From the cell containing the given text, extract its center point as (X, Y) coordinate. 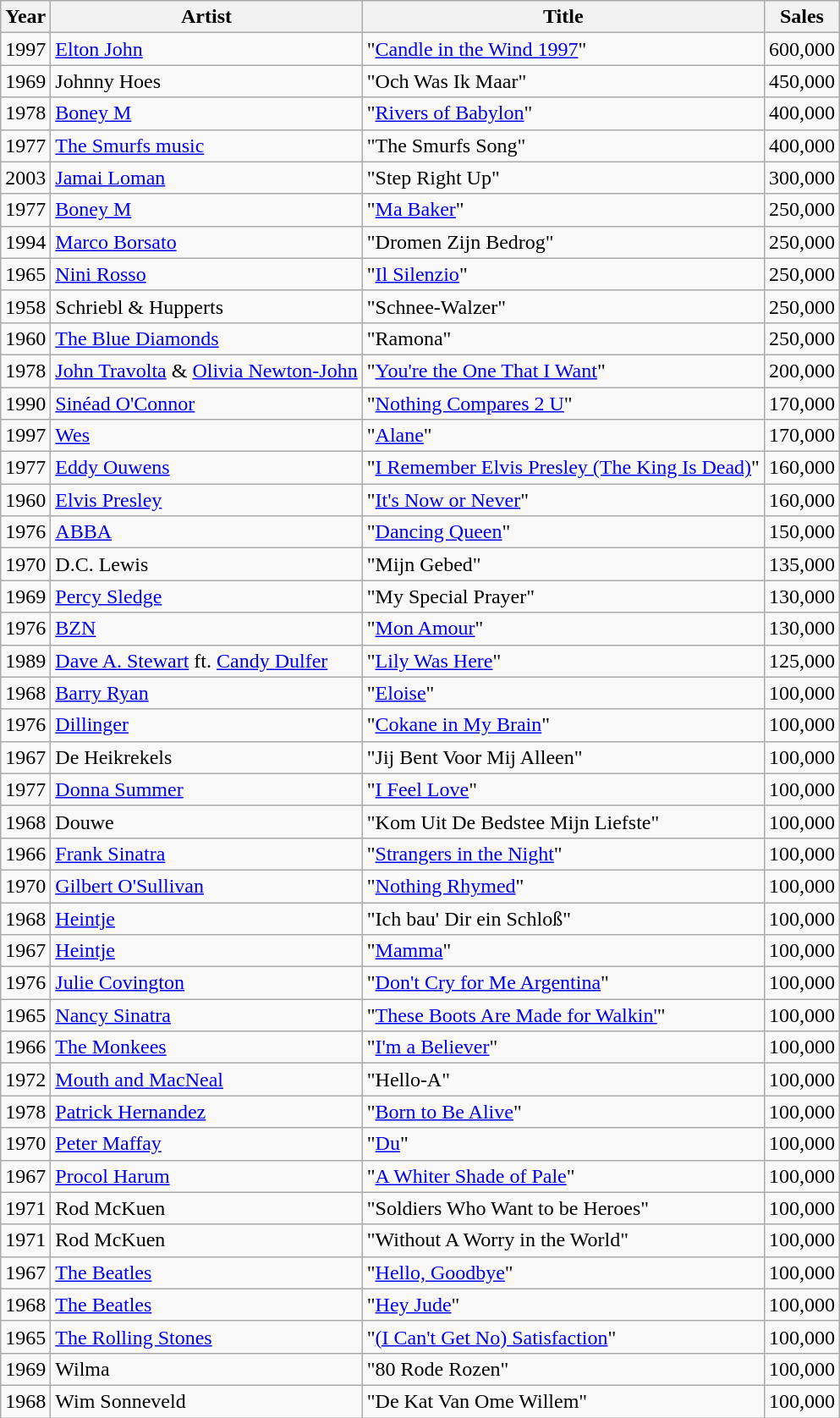
1990 (25, 404)
Sales (802, 17)
Schriebl & Hupperts (206, 306)
Julie Covington (206, 983)
"I'm a Believer" (563, 1047)
"Dromen Zijn Bedrog" (563, 242)
"Hey Jude" (563, 1305)
The Rolling Stones (206, 1337)
Donna Summer (206, 789)
450,000 (802, 81)
"A Whiter Shade of Pale" (563, 1176)
Wim Sonneveld (206, 1401)
"Step Right Up" (563, 178)
"Lily Was Here" (563, 661)
Frank Sinatra (206, 854)
"These Boots Are Made for Walkin'" (563, 1015)
"Hello, Goodbye" (563, 1272)
Wes (206, 436)
"Don't Cry for Me Argentina" (563, 983)
Procol Harum (206, 1176)
Patrick Hernandez (206, 1112)
"Jij Bent Voor Mij Alleen" (563, 757)
"Strangers in the Night" (563, 854)
Dave A. Stewart ft. Candy Dulfer (206, 661)
ABBA (206, 532)
Dillinger (206, 725)
Marco Borsato (206, 242)
"The Smurfs Song" (563, 146)
"Ma Baker" (563, 210)
Wilma (206, 1369)
"Kom Uit De Bedstee Mijn Liefste" (563, 822)
1958 (25, 306)
Gilbert O'Sullivan (206, 886)
"Soldiers Who Want to be Heroes" (563, 1208)
"(I Can't Get No) Satisfaction" (563, 1337)
BZN (206, 629)
"Il Silenzio" (563, 274)
125,000 (802, 661)
"Nothing Rhymed" (563, 886)
"I Remember Elvis Presley (The King Is Dead)" (563, 468)
2003 (25, 178)
"Mamma" (563, 951)
Percy Sledge (206, 596)
"80 Rode Rozen" (563, 1369)
1994 (25, 242)
Artist (206, 17)
"It's Now or Never" (563, 500)
John Travolta & Olivia Newton-John (206, 371)
Year (25, 17)
The Monkees (206, 1047)
"Ramona" (563, 338)
"Hello-A" (563, 1080)
"I Feel Love" (563, 789)
"My Special Prayer" (563, 596)
"Schnee-Walzer" (563, 306)
200,000 (802, 371)
Title (563, 17)
"Alane" (563, 436)
300,000 (802, 178)
Nini Rosso (206, 274)
Eddy Ouwens (206, 468)
600,000 (802, 49)
"Rivers of Babylon" (563, 113)
The Smurfs music (206, 146)
"Nothing Compares 2 U" (563, 404)
"You're the One That I Want" (563, 371)
"De Kat Van Ome Willem" (563, 1401)
150,000 (802, 532)
"Cokane in My Brain" (563, 725)
"Dancing Queen" (563, 532)
1972 (25, 1080)
Elvis Presley (206, 500)
"Candle in the Wind 1997" (563, 49)
Nancy Sinatra (206, 1015)
"Born to Be Alive" (563, 1112)
"Och Was Ik Maar" (563, 81)
"Mijn Gebed" (563, 564)
Peter Maffay (206, 1144)
De Heikrekels (206, 757)
1989 (25, 661)
D.C. Lewis (206, 564)
Mouth and MacNeal (206, 1080)
Barry Ryan (206, 693)
Jamai Loman (206, 178)
"Mon Amour" (563, 629)
"Without A Worry in the World" (563, 1240)
The Blue Diamonds (206, 338)
Elton John (206, 49)
"Ich bau' Dir ein Schloß" (563, 918)
Douwe (206, 822)
Johnny Hoes (206, 81)
Sinéad O'Connor (206, 404)
"Du" (563, 1144)
135,000 (802, 564)
"Eloise" (563, 693)
